Determine the [X, Y] coordinate at the center of the cell enclosing the given text.  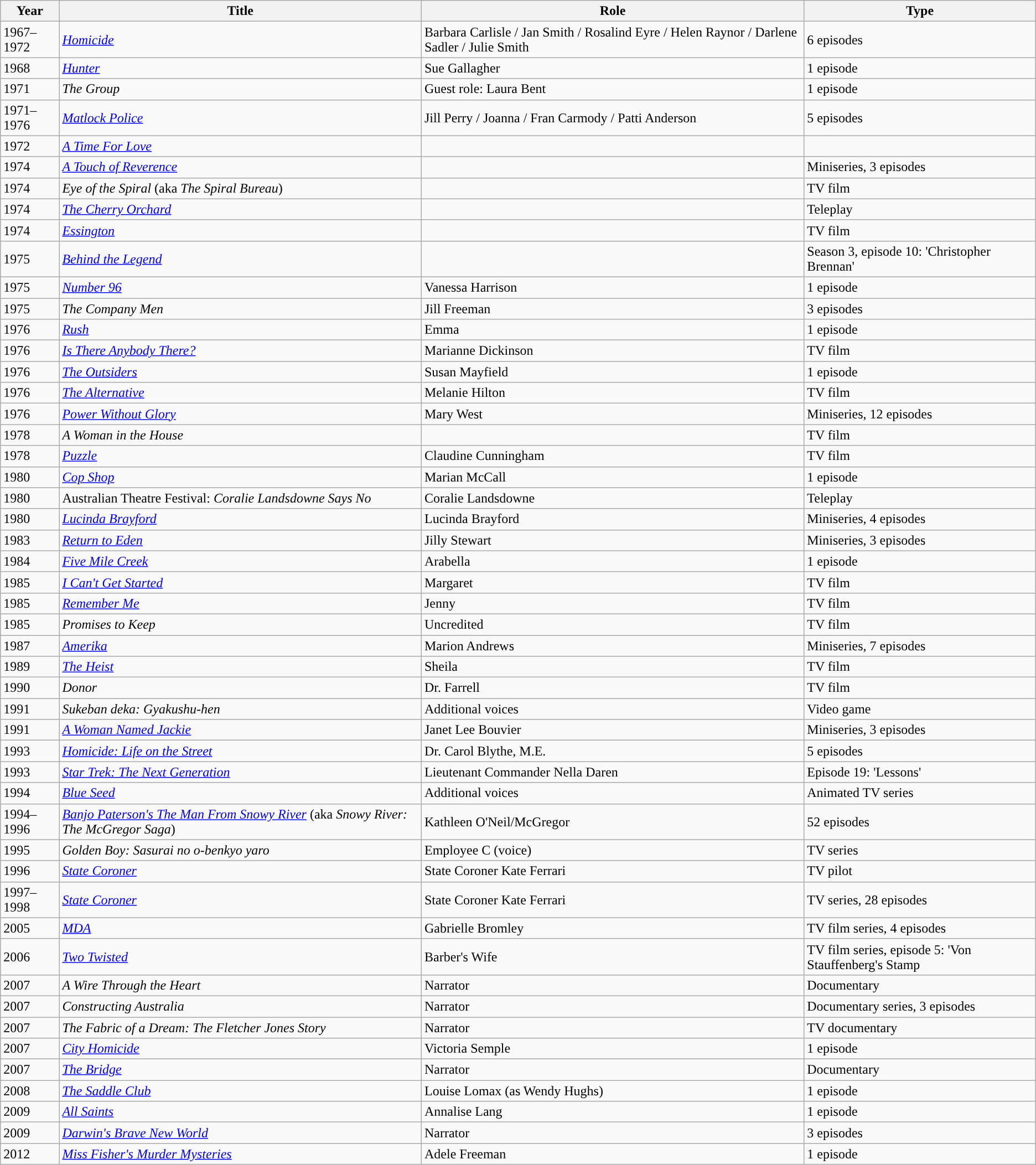
Type [920, 11]
Vanessa Harrison [612, 287]
The Saddle Club [240, 1091]
Miss Fisher's Murder Mysteries [240, 1154]
Guest role: Laura Bent [612, 89]
Employee C (voice) [612, 850]
Miniseries, 7 episodes [920, 646]
Hunter [240, 68]
1968 [30, 68]
1997–1998 [30, 900]
Homicide [240, 40]
Puzzle [240, 456]
1994 [30, 793]
Miniseries, 4 episodes [920, 519]
City Homicide [240, 1049]
A Time For Love [240, 146]
Golden Boy: Sasurai no o-benkyo yaro [240, 850]
Kathleen O'Neil/McGregor [612, 821]
Animated TV series [920, 793]
Louise Lomax (as Wendy Hughs) [612, 1091]
Marion Andrews [612, 646]
Documentary series, 3 episodes [920, 1006]
Donor [240, 688]
Dr. Farrell [612, 688]
Matlock Police [240, 117]
Rush [240, 330]
1987 [30, 646]
Eye of the Spiral (aka The Spiral Bureau) [240, 188]
2005 [30, 928]
Miniseries, 12 episodes [920, 414]
Video game [920, 709]
Adele Freeman [612, 1154]
Melanie Hilton [612, 393]
Two Twisted [240, 956]
1996 [30, 871]
Margaret [612, 582]
Sue Gallagher [612, 68]
The Cherry Orchard [240, 209]
Number 96 [240, 287]
Australian Theatre Festival: Coralie Landsdowne Says No [240, 498]
Episode 19: 'Lessons' [920, 772]
TV series [920, 850]
Annalise Lang [612, 1112]
I Can't Get Started [240, 582]
1990 [30, 688]
1994–1996 [30, 821]
Jill Freeman [612, 308]
1972 [30, 146]
Remember Me [240, 603]
Constructing Australia [240, 1006]
Jilly Stewart [612, 540]
Star Trek: The Next Generation [240, 772]
52 episodes [920, 821]
Arabella [612, 561]
Marian McCall [612, 477]
The Fabric of a Dream: The Fletcher Jones Story [240, 1028]
1989 [30, 667]
The Alternative [240, 393]
Jill Perry / Joanna / Fran Carmody / Patti Anderson [612, 117]
1984 [30, 561]
Barbara Carlisle / Jan Smith / Rosalind Eyre / Helen Raynor / Darlene Sadler / Julie Smith [612, 40]
Darwin's Brave New World [240, 1133]
Return to Eden [240, 540]
Promises to Keep [240, 624]
A Woman in the House [240, 435]
Is There Anybody There? [240, 351]
The Bridge [240, 1070]
Role [612, 11]
Essington [240, 230]
Amerika [240, 646]
All Saints [240, 1112]
6 episodes [920, 40]
TV documentary [920, 1028]
Jenny [612, 603]
Year [30, 11]
1971 [30, 89]
Gabrielle Bromley [612, 928]
Banjo Paterson's The Man From Snowy River (aka Snowy River: The McGregor Saga) [240, 821]
Lieutenant Commander Nella Daren [612, 772]
Emma [612, 330]
1967–1972 [30, 40]
Title [240, 11]
Uncredited [612, 624]
TV film series, 4 episodes [920, 928]
Homicide: Life on the Street [240, 751]
Susan Mayfield [612, 372]
2008 [30, 1091]
1995 [30, 850]
Claudine Cunningham [612, 456]
Power Without Glory [240, 414]
Sukeban deka: Gyakushu-hen [240, 709]
A Woman Named Jackie [240, 730]
2012 [30, 1154]
Victoria Semple [612, 1049]
Barber's Wife [612, 956]
Blue Seed [240, 793]
2006 [30, 956]
Cop Shop [240, 477]
The Company Men [240, 308]
MDA [240, 928]
The Outsiders [240, 372]
Five Mile Creek [240, 561]
TV film series, episode 5: 'Von Stauffenberg's Stamp [920, 956]
A Touch of Reverence [240, 167]
Sheila [612, 667]
Mary West [612, 414]
Coralie Landsdowne [612, 498]
Marianne Dickinson [612, 351]
A Wire Through the Heart [240, 985]
Dr. Carol Blythe, M.E. [612, 751]
TV series, 28 episodes [920, 900]
Behind the Legend [240, 259]
Season 3, episode 10: 'Christopher Brennan' [920, 259]
The Heist [240, 667]
1971–1976 [30, 117]
Janet Lee Bouvier [612, 730]
The Group [240, 89]
1983 [30, 540]
TV pilot [920, 871]
